Identify which cell holds the provided text, then report its [X, Y] central coordinate. 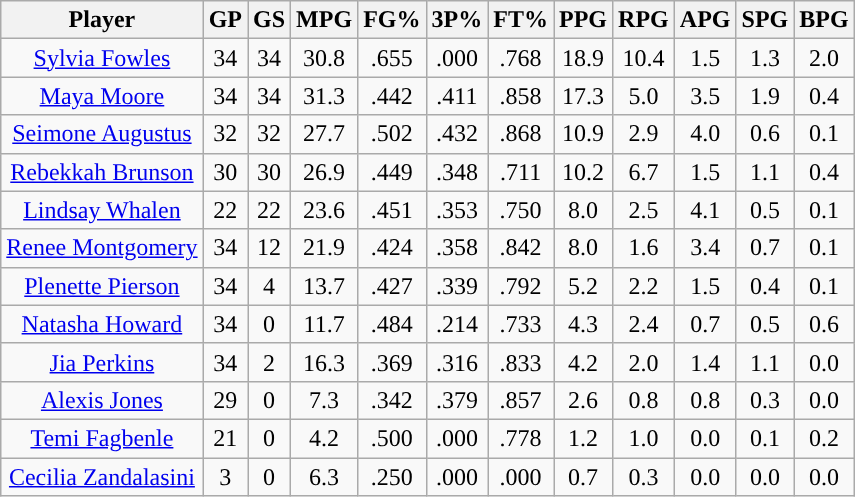
.500 [392, 438]
2.2 [644, 286]
.339 [457, 286]
1.9 [765, 96]
.833 [521, 362]
PPG [584, 20]
3.4 [705, 248]
.353 [457, 210]
4 [270, 286]
4.1 [705, 210]
10.9 [584, 134]
RPG [644, 20]
13.7 [324, 286]
.432 [457, 134]
0.2 [824, 438]
.502 [392, 134]
16.3 [324, 362]
.868 [521, 134]
.778 [521, 438]
21.9 [324, 248]
21 [225, 438]
Natasha Howard [102, 324]
SPG [765, 20]
4.0 [705, 134]
1.6 [644, 248]
2.4 [644, 324]
.842 [521, 248]
.451 [392, 210]
3.5 [705, 96]
.369 [392, 362]
.858 [521, 96]
.379 [457, 400]
.484 [392, 324]
.792 [521, 286]
.348 [457, 172]
Rebekkah Brunson [102, 172]
6.7 [644, 172]
BPG [824, 20]
.424 [392, 248]
.750 [521, 210]
.449 [392, 172]
.711 [521, 172]
Sylvia Fowles [102, 58]
12 [270, 248]
2.5 [644, 210]
GP [225, 20]
Jia Perkins [102, 362]
4.3 [584, 324]
27.7 [324, 134]
1.0 [644, 438]
Alexis Jones [102, 400]
.214 [457, 324]
11.7 [324, 324]
Temi Fagbenle [102, 438]
1.3 [765, 58]
26.9 [324, 172]
6.3 [324, 477]
.427 [392, 286]
FT% [521, 20]
29 [225, 400]
.342 [392, 400]
.358 [457, 248]
FG% [392, 20]
23.6 [324, 210]
MPG [324, 20]
1.2 [584, 438]
.442 [392, 96]
5.0 [644, 96]
.411 [457, 96]
Maya Moore [102, 96]
10.4 [644, 58]
.250 [392, 477]
Renee Montgomery [102, 248]
2 [270, 362]
17.3 [584, 96]
Plenette Pierson [102, 286]
.733 [521, 324]
10.2 [584, 172]
Seimone Augustus [102, 134]
30.8 [324, 58]
.655 [392, 58]
31.3 [324, 96]
3P% [457, 20]
GS [270, 20]
7.3 [324, 400]
3 [225, 477]
.768 [521, 58]
5.2 [584, 286]
18.9 [584, 58]
.857 [521, 400]
.316 [457, 362]
Player [102, 20]
2.6 [584, 400]
Lindsay Whalen [102, 210]
1.4 [705, 362]
2.9 [644, 134]
Cecilia Zandalasini [102, 477]
APG [705, 20]
